Capture the cell that displays the provided text and extract its (X, Y) central coordinate. 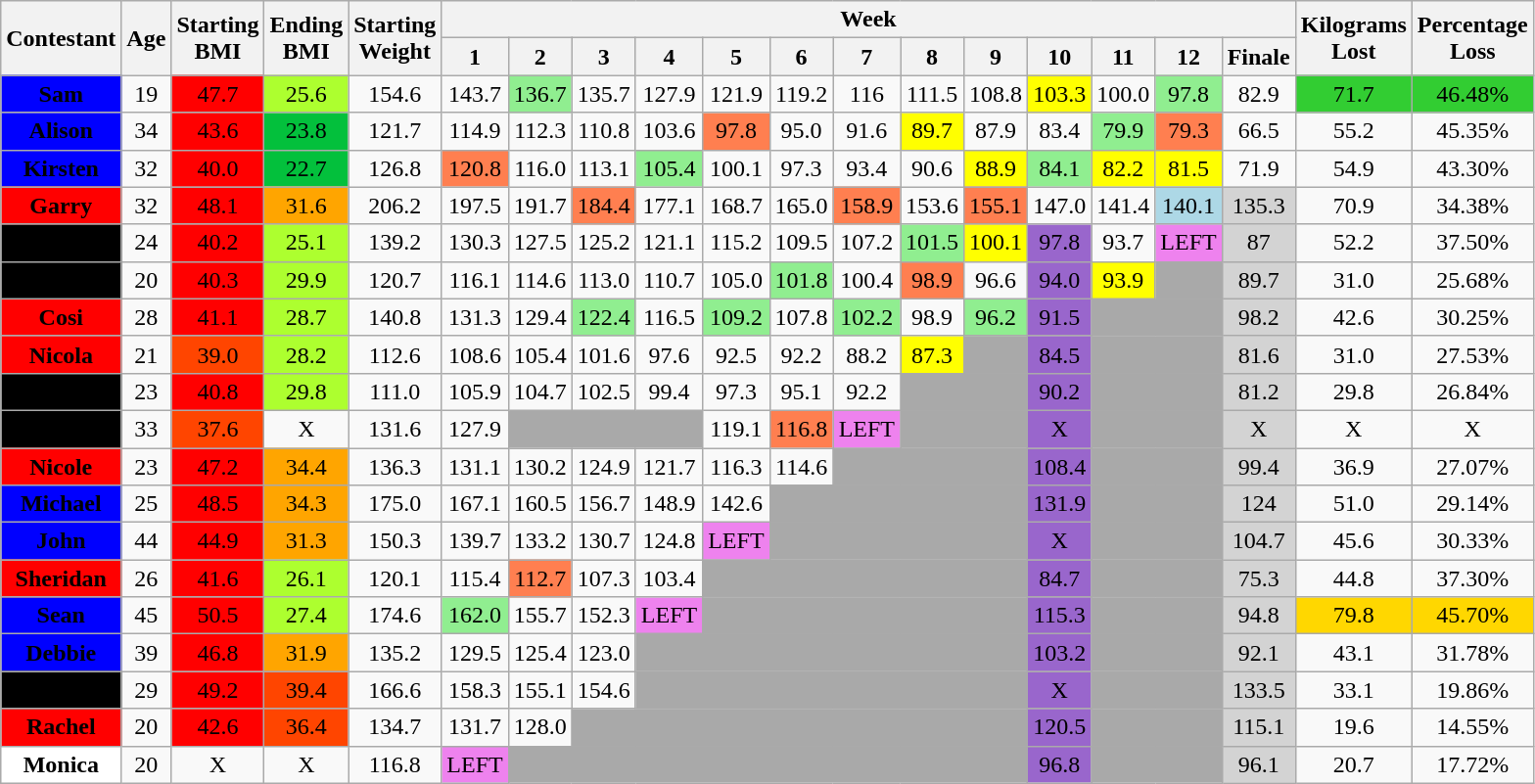
153.6 (932, 206)
116.3 (736, 467)
28.7 (306, 317)
36.9 (1353, 467)
28.2 (306, 354)
197.5 (475, 206)
79.9 (1124, 131)
Kirsten (61, 168)
19 (147, 94)
96.8 (1059, 764)
88.9 (997, 168)
55.2 (1353, 131)
Sean (61, 616)
129.4 (540, 317)
116 (866, 94)
43.6 (217, 131)
29.9 (306, 280)
40.0 (217, 168)
4 (669, 57)
87.9 (997, 131)
45.35% (1472, 131)
81.6 (1259, 354)
123.0 (603, 653)
124.8 (669, 541)
45.6 (1353, 541)
162.0 (475, 616)
112.7 (540, 578)
107.3 (603, 578)
83.4 (1059, 131)
Percentage Loss (1472, 38)
31.6 (306, 206)
102.5 (603, 392)
129.5 (475, 653)
135.2 (395, 653)
25 (147, 504)
96.6 (997, 280)
22.7 (306, 168)
34.4 (306, 467)
Rachel (61, 727)
131.7 (475, 727)
88.2 (866, 354)
Michelle (61, 280)
111.5 (932, 94)
31.9 (306, 653)
Debbie (61, 653)
81.2 (1259, 392)
125.4 (540, 653)
54.9 (1353, 168)
108.4 (1059, 467)
87 (1259, 243)
127.5 (540, 243)
121.9 (736, 94)
124 (1259, 504)
37.6 (217, 429)
Kilograms Lost (1353, 38)
140.8 (395, 317)
71.7 (1353, 94)
28 (147, 317)
17.72% (1472, 764)
136.7 (540, 94)
120.5 (1059, 727)
116.0 (540, 168)
48.5 (217, 504)
119.1 (736, 429)
71.9 (1259, 168)
167.1 (475, 504)
5 (736, 57)
131.1 (475, 467)
101.5 (932, 243)
150.3 (395, 541)
47.7 (217, 94)
115.4 (475, 578)
113.1 (603, 168)
43.1 (1353, 653)
93.9 (1124, 280)
100.0 (1124, 94)
26.1 (306, 578)
46.48% (1472, 94)
27.53% (1472, 354)
103.4 (669, 578)
14.55% (1472, 727)
101.8 (801, 280)
94.8 (1259, 616)
Nicole (61, 467)
29.14% (1472, 504)
133.2 (540, 541)
177.1 (669, 206)
41.6 (217, 578)
1 (475, 57)
135.7 (603, 94)
135.3 (1259, 206)
7 (866, 57)
128.0 (540, 727)
125.2 (603, 243)
48.1 (217, 206)
168.7 (736, 206)
160.5 (540, 504)
10 (1059, 57)
Michael (61, 504)
33.1 (1353, 690)
84.1 (1059, 168)
Carrianne (61, 392)
124.9 (603, 467)
165.0 (801, 206)
112.6 (395, 354)
115.1 (1259, 727)
36.4 (306, 727)
105.9 (475, 392)
39 (147, 653)
142.6 (736, 504)
JJ (61, 429)
97.6 (669, 354)
40.8 (217, 392)
109.5 (801, 243)
25.6 (306, 94)
Sheridan (61, 578)
95.0 (801, 131)
79.8 (1353, 616)
105.0 (736, 280)
91.6 (866, 131)
110.7 (669, 280)
93.4 (866, 168)
27.4 (306, 616)
115.3 (1059, 616)
166.6 (395, 690)
44.9 (217, 541)
39.4 (306, 690)
148.9 (669, 504)
114.9 (475, 131)
84.5 (1059, 354)
31.78% (1472, 653)
StartingWeight (395, 38)
133.5 (1259, 690)
93.7 (1124, 243)
StartingBMI (217, 38)
47.2 (217, 467)
120.8 (475, 168)
25.68% (1472, 280)
102.2 (866, 317)
91.5 (1059, 317)
156.7 (603, 504)
143.7 (475, 94)
131.9 (1059, 504)
134.7 (395, 727)
45.70% (1472, 616)
116.5 (669, 317)
20.7 (1353, 764)
94.0 (1059, 280)
112.3 (540, 131)
43.30% (1472, 168)
82.2 (1124, 168)
108.8 (997, 94)
140.1 (1188, 206)
90.6 (932, 168)
26.84% (1472, 392)
81.5 (1188, 168)
49.2 (217, 690)
130.7 (603, 541)
107.2 (866, 243)
136.3 (395, 467)
158.3 (475, 690)
EndingBMI (306, 38)
Monica (61, 764)
Finale (1259, 57)
21 (147, 354)
120.7 (395, 280)
75.3 (1259, 578)
70.9 (1353, 206)
Sam (61, 94)
Alison (61, 131)
25.1 (306, 243)
103.2 (1059, 653)
39.0 (217, 354)
3 (603, 57)
147.0 (1059, 206)
100.4 (866, 280)
108.6 (475, 354)
Cosi (61, 317)
Age (147, 38)
131.6 (395, 429)
103.3 (1059, 94)
Bryce (61, 243)
45 (147, 616)
113.0 (603, 280)
130.2 (540, 467)
30.33% (1472, 541)
130.3 (475, 243)
34 (147, 131)
141.4 (1124, 206)
37.50% (1472, 243)
107.8 (801, 317)
174.6 (395, 616)
121.1 (669, 243)
2 (540, 57)
19.6 (1353, 727)
31.3 (306, 541)
41.1 (217, 317)
116.1 (475, 280)
131.3 (475, 317)
Steven (61, 690)
44 (147, 541)
8 (932, 57)
30.25% (1472, 317)
101.6 (603, 354)
82.9 (1259, 94)
92.5 (736, 354)
109.2 (736, 317)
29 (147, 690)
206.2 (395, 206)
126.8 (395, 168)
6 (801, 57)
110.8 (603, 131)
184.4 (603, 206)
115.2 (736, 243)
98.2 (1259, 317)
87.3 (932, 354)
46.8 (217, 653)
37.30% (1472, 578)
90.2 (1059, 392)
40.3 (217, 280)
139.2 (395, 243)
Contestant (61, 38)
84.7 (1059, 578)
33 (147, 429)
44.8 (1353, 578)
34.38% (1472, 206)
191.7 (540, 206)
23.8 (306, 131)
79.3 (1188, 131)
Nicola (61, 354)
19.86% (1472, 690)
12 (1188, 57)
92.1 (1259, 653)
26 (147, 578)
34.3 (306, 504)
155.7 (540, 616)
50.5 (217, 616)
24 (147, 243)
103.6 (669, 131)
120.1 (395, 578)
96.2 (997, 317)
52.2 (1353, 243)
111.0 (395, 392)
40.2 (217, 243)
Garry (61, 206)
66.5 (1259, 131)
95.1 (801, 392)
175.0 (395, 504)
122.4 (603, 317)
119.2 (801, 94)
51.0 (1353, 504)
96.1 (1259, 764)
139.7 (475, 541)
11 (1124, 57)
John (61, 541)
158.9 (866, 206)
9 (997, 57)
Week (868, 20)
27.07% (1472, 467)
152.3 (603, 616)
